Capture the cell that displays the provided text and extract its [x, y] central coordinate. 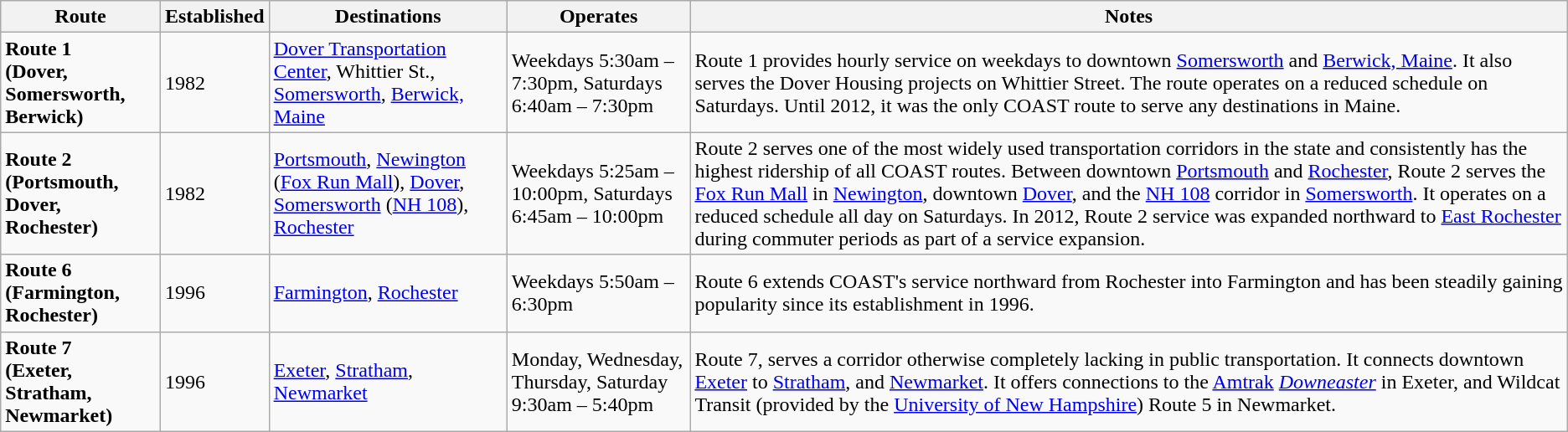
Portsmouth, Newington (Fox Run Mall), Dover, Somersworth (NH 108), Rochester [388, 193]
Route 7(Exeter, Stratham, Newmarket) [80, 382]
Monday, Wednesday, Thursday, Saturday 9:30am – 5:40pm [598, 382]
Notes [1129, 17]
Route 2(Portsmouth, Dover, Rochester) [80, 193]
Operates [598, 17]
Route [80, 17]
Destinations [388, 17]
Farmington, Rochester [388, 293]
Established [214, 17]
Route 1(Dover, Somersworth, Berwick) [80, 82]
Weekdays 5:50am – 6:30pm [598, 293]
Exeter, Stratham, Newmarket [388, 382]
Weekdays 5:25am – 10:00pm, Saturdays 6:45am – 10:00pm [598, 193]
Dover Transportation Center, Whittier St., Somersworth, Berwick, Maine [388, 82]
Route 6(Farmington, Rochester) [80, 293]
Weekdays 5:30am – 7:30pm, Saturdays 6:40am – 7:30pm [598, 82]
Route 6 extends COAST's service northward from Rochester into Farmington and has been steadily gaining popularity since its establishment in 1996. [1129, 293]
